Determine the [X, Y] coordinate at the center of the cell enclosing the given text.  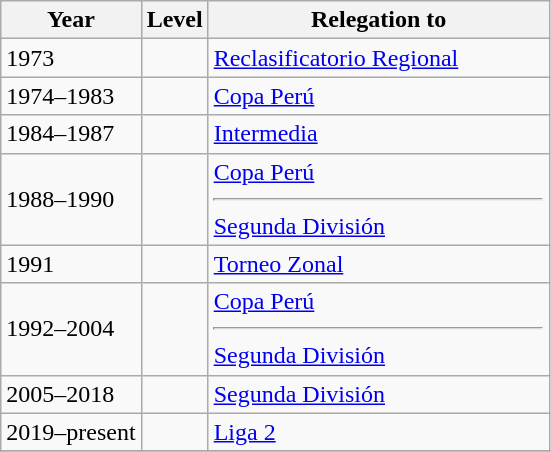
1988–1990 [71, 199]
1991 [71, 264]
Copa Perú [378, 96]
Relegation to [378, 20]
Intermedia [378, 134]
Segunda División [378, 394]
1984–1987 [71, 134]
2019–present [71, 432]
Torneo Zonal [378, 264]
2005–2018 [71, 394]
Level [174, 20]
1973 [71, 58]
1974–1983 [71, 96]
Reclasificatorio Regional [378, 58]
Year [71, 20]
1992–2004 [71, 329]
Liga 2 [378, 432]
